Detect which cell encompasses the target text, then output its [X, Y] center coordinate. 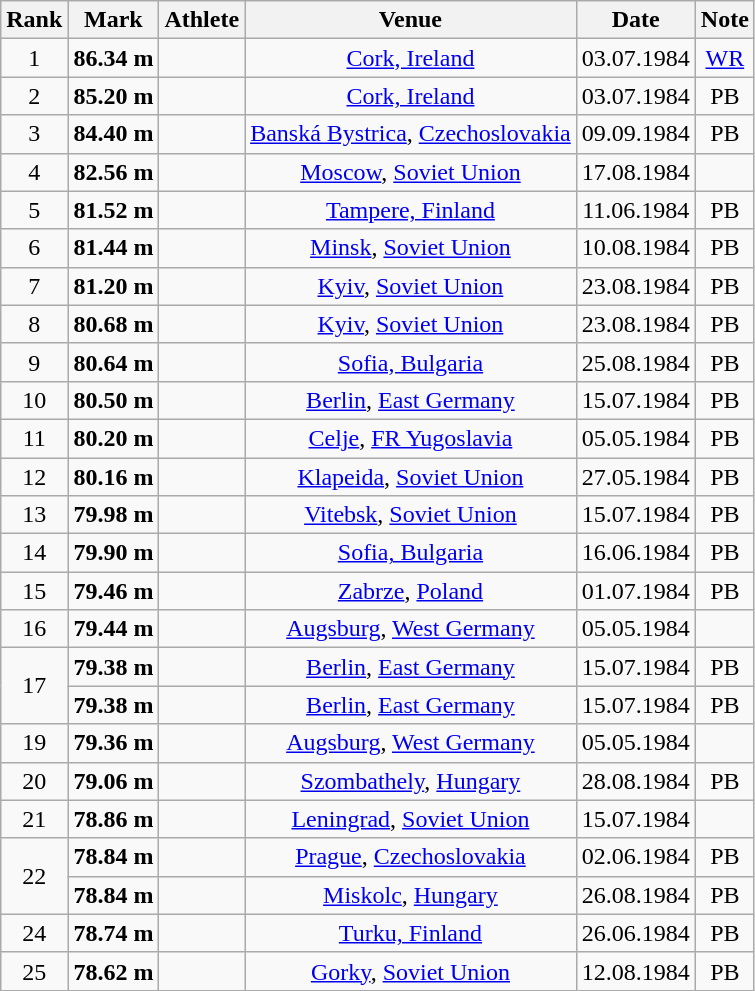
81.20 m [114, 286]
26.06.1984 [636, 933]
Banská Bystrica, Czechoslovakia [411, 134]
27.05.1984 [636, 477]
02.06.1984 [636, 857]
Athlete [202, 20]
Tampere, Finland [411, 210]
17 [34, 686]
12.08.1984 [636, 971]
81.52 m [114, 210]
Klapeida, Soviet Union [411, 477]
Turku, Finland [411, 933]
79.36 m [114, 743]
Zabrze, Poland [411, 591]
78.86 m [114, 819]
80.64 m [114, 362]
Mark [114, 20]
16.06.1984 [636, 553]
Venue [411, 20]
10 [34, 400]
Vitebsk, Soviet Union [411, 515]
80.16 m [114, 477]
Minsk, Soviet Union [411, 248]
14 [34, 553]
Moscow, Soviet Union [411, 172]
79.46 m [114, 591]
8 [34, 324]
01.07.1984 [636, 591]
4 [34, 172]
Prague, Czechoslovakia [411, 857]
11 [34, 438]
13 [34, 515]
Miskolc, Hungary [411, 895]
5 [34, 210]
09.09.1984 [636, 134]
Date [636, 20]
82.56 m [114, 172]
15 [34, 591]
81.44 m [114, 248]
79.44 m [114, 629]
79.98 m [114, 515]
11.06.1984 [636, 210]
19 [34, 743]
85.20 m [114, 96]
28.08.1984 [636, 781]
78.74 m [114, 933]
78.62 m [114, 971]
17.08.1984 [636, 172]
WR [724, 58]
25 [34, 971]
Note [724, 20]
9 [34, 362]
3 [34, 134]
20 [34, 781]
80.50 m [114, 400]
16 [34, 629]
10.08.1984 [636, 248]
79.90 m [114, 553]
22 [34, 876]
Celje, FR Yugoslavia [411, 438]
80.68 m [114, 324]
24 [34, 933]
Rank [34, 20]
80.20 m [114, 438]
21 [34, 819]
Gorky, Soviet Union [411, 971]
1 [34, 58]
79.06 m [114, 781]
2 [34, 96]
84.40 m [114, 134]
25.08.1984 [636, 362]
12 [34, 477]
6 [34, 248]
Leningrad, Soviet Union [411, 819]
Szombathely, Hungary [411, 781]
26.08.1984 [636, 895]
7 [34, 286]
86.34 m [114, 58]
